Search for the cell housing the specified text and yield its (X, Y) center coordinate. 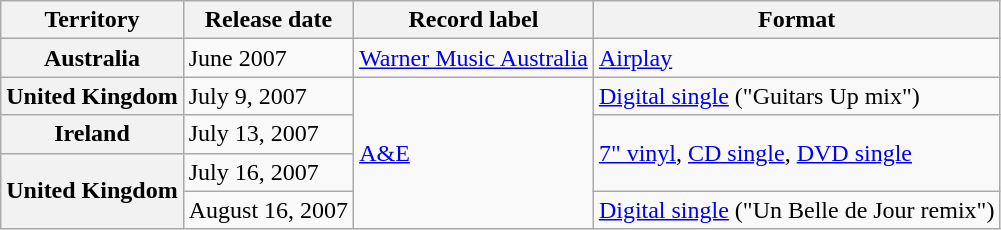
August 16, 2007 (268, 210)
Record label (474, 20)
Digital single ("Un Belle de Jour remix") (796, 210)
Australia (92, 58)
June 2007 (268, 58)
Warner Music Australia (474, 58)
July 16, 2007 (268, 172)
July 13, 2007 (268, 134)
A&E (474, 153)
July 9, 2007 (268, 96)
Territory (92, 20)
7" vinyl, CD single, DVD single (796, 153)
Format (796, 20)
Airplay (796, 58)
Ireland (92, 134)
Release date (268, 20)
Digital single ("Guitars Up mix") (796, 96)
